Return the [X, Y] coordinate for the center point of the cell that contains the specified text.  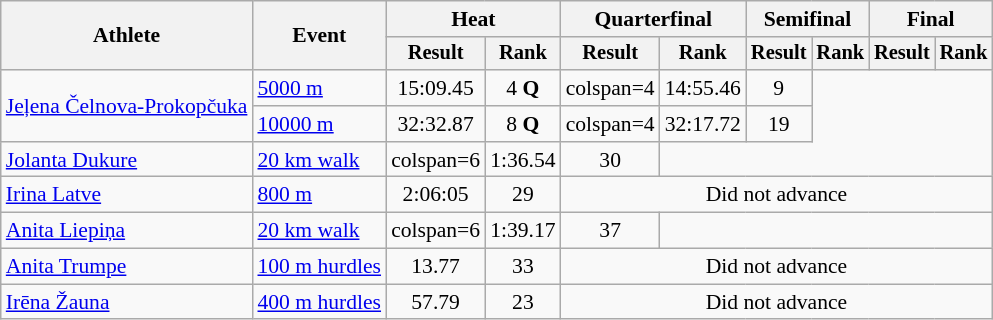
32:32.87 [436, 124]
800 m [319, 195]
19 [779, 124]
5000 m [319, 88]
Semifinal [808, 19]
1:36.54 [522, 160]
10000 m [319, 124]
57.79 [436, 302]
37 [610, 231]
Heat [474, 19]
29 [522, 195]
Anita Liepiņa [127, 231]
Jolanta Dukure [127, 160]
1:39.17 [522, 231]
9 [779, 88]
23 [522, 302]
Event [319, 36]
13.77 [436, 267]
33 [522, 267]
4 Q [522, 88]
Final [930, 19]
Jeļena Čelnova-Prokopčuka [127, 106]
100 m hurdles [319, 267]
2:06:05 [436, 195]
Anita Trumpe [127, 267]
15:09.45 [436, 88]
Athlete [127, 36]
30 [610, 160]
Irina Latve [127, 195]
Irēna Žauna [127, 302]
Quarterfinal [654, 19]
14:55.46 [703, 88]
8 Q [522, 124]
32:17.72 [703, 124]
400 m hurdles [319, 302]
